From the cell containing the given text, extract its center point as (x, y) coordinate. 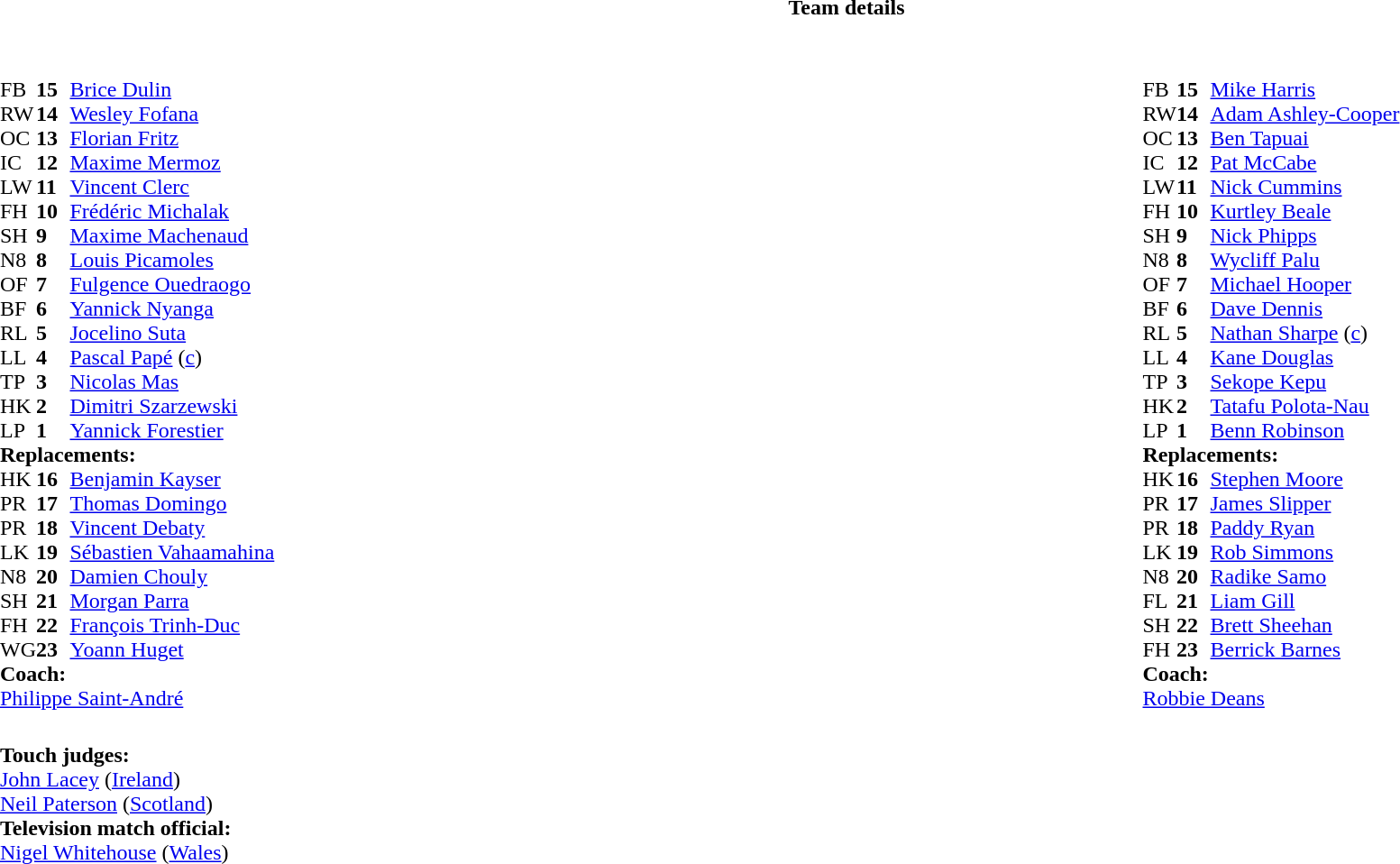
Adam Ashley-Cooper (1304, 114)
Dave Dennis (1304, 308)
Damien Chouly (171, 577)
Yoann Huget (171, 649)
Frédéric Michalak (171, 211)
Benjamin Kayser (171, 480)
WG (18, 649)
Maxime Mermoz (171, 162)
Jocelino Suta (171, 334)
Yannick Forestier (171, 431)
Pat McCabe (1304, 162)
Philippe Saint-André (137, 698)
Sébastien Vahaamahina (171, 552)
Radike Samo (1304, 577)
Mike Harris (1304, 90)
Yannick Nyanga (171, 308)
Sekope Kepu (1304, 382)
Benn Robinson (1304, 431)
Vincent Clerc (171, 188)
FL (1160, 601)
James Slipper (1304, 503)
Michael Hooper (1304, 285)
Robbie Deans (1271, 698)
Ben Tapuai (1304, 139)
Morgan Parra (171, 601)
Berrick Barnes (1304, 649)
Stephen Moore (1304, 480)
Kane Douglas (1304, 357)
Tatafu Polota-Nau (1304, 406)
Kurtley Beale (1304, 211)
Brice Dulin (171, 90)
François Trinh-Duc (171, 626)
Nathan Sharpe (c) (1304, 334)
Paddy Ryan (1304, 529)
Thomas Domingo (171, 503)
Fulgence Ouedraogo (171, 285)
Wesley Fofana (171, 114)
Louis Picamoles (171, 260)
Liam Gill (1304, 601)
Florian Fritz (171, 139)
Vincent Debaty (171, 529)
Nick Cummins (1304, 188)
Dimitri Szarzewski (171, 406)
Nick Phipps (1304, 236)
Pascal Papé (c) (171, 357)
Rob Simmons (1304, 552)
Maxime Machenaud (171, 236)
Nicolas Mas (171, 382)
Brett Sheehan (1304, 626)
Wycliff Palu (1304, 260)
